Output the [X, Y] coordinate of the center of the cell containing the given text.  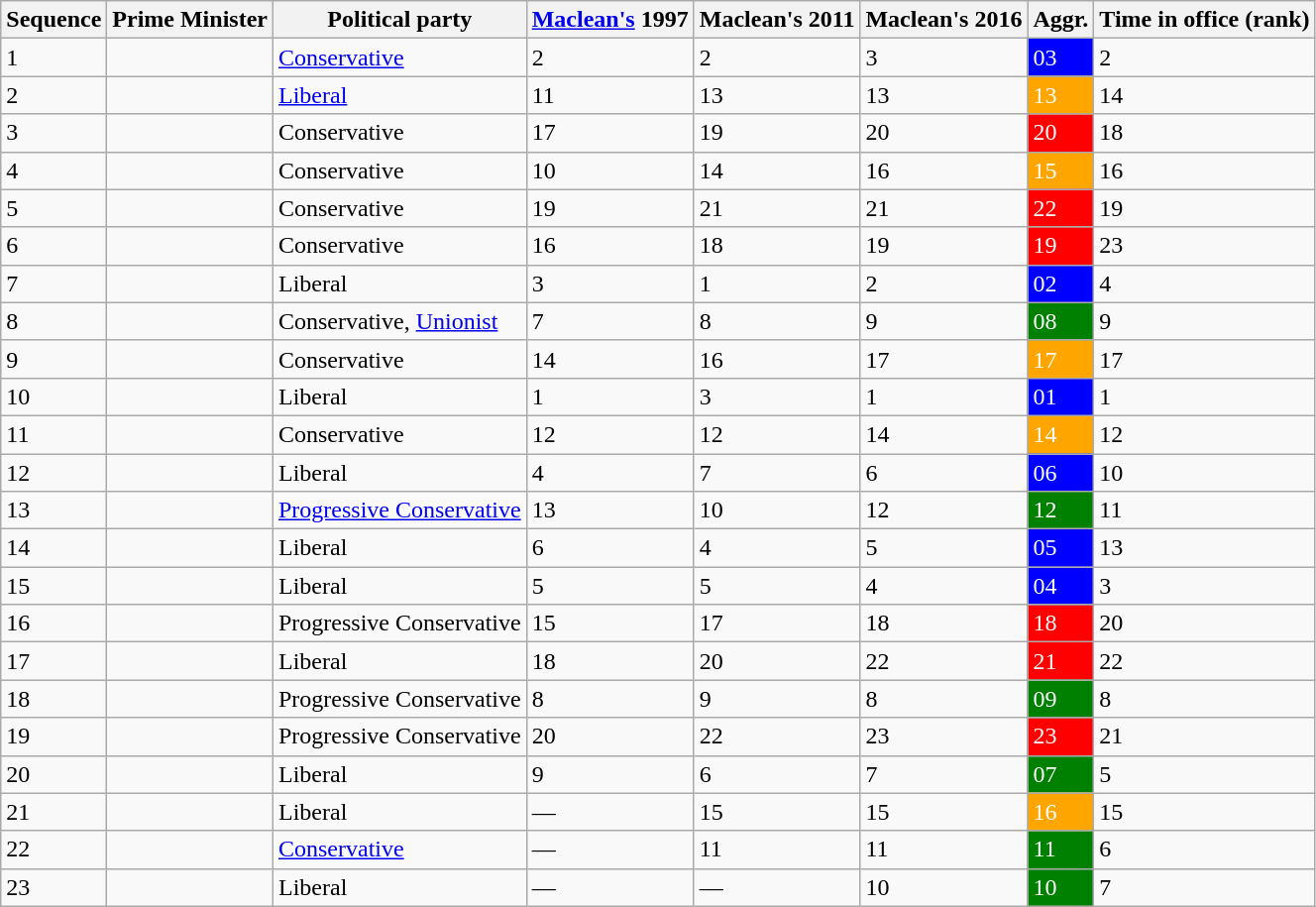
Aggr. [1060, 20]
Political party [399, 20]
09 [1060, 699]
Maclean's 2016 [943, 20]
06 [1060, 473]
07 [1060, 774]
03 [1060, 57]
Prime Minister [190, 20]
Sequence [54, 20]
08 [1060, 321]
Time in office (rank) [1205, 20]
01 [1060, 397]
Maclean's 2011 [777, 20]
Maclean's 1997 [610, 20]
05 [1060, 548]
Conservative, Unionist [399, 321]
04 [1060, 586]
02 [1060, 283]
